Locate the cell with the specified text and output its (x, y) center coordinate. 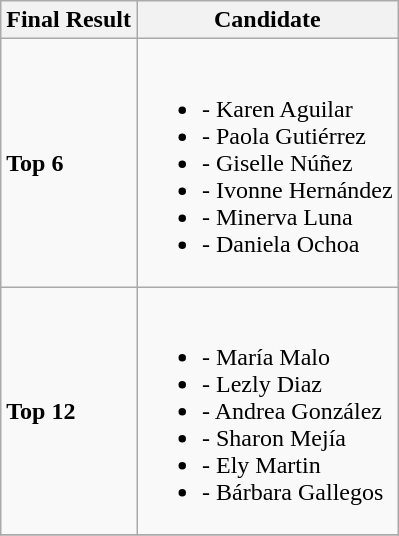
- Karen Aguilar - Paola Gutiérrez - Giselle Núñez - Ivonne Hernández - Minerva Luna - Daniela Ochoa (267, 163)
Candidate (267, 20)
Final Result (69, 20)
Top 6 (69, 163)
- María Malo - Lezly Diaz - Andrea González - Sharon Mejía - Ely Martin - Bárbara Gallegos (267, 411)
Top 12 (69, 411)
